Capture the cell that displays the provided text and extract its (x, y) central coordinate. 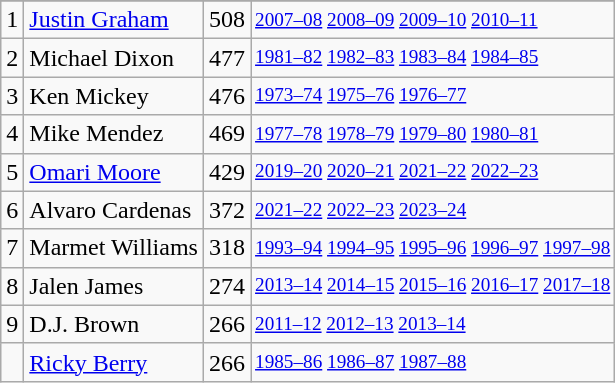
Omari Moore (114, 172)
274 (226, 286)
Ricky Berry (114, 362)
477 (226, 58)
8 (12, 286)
Justin Graham (114, 20)
1981–82 1982–83 1983–84 1984–85 (432, 58)
3 (12, 96)
2011–12 2012–13 2013–14 (432, 324)
1977–78 1978–79 1979–80 1980–81 (432, 134)
7 (12, 248)
1 (12, 20)
Alvaro Cardenas (114, 210)
9 (12, 324)
372 (226, 210)
476 (226, 96)
2 (12, 58)
2007–08 2008–09 2009–10 2010–11 (432, 20)
2019–20 2020–21 2021–22 2022–23 (432, 172)
1973–74 1975–76 1976–77 (432, 96)
5 (12, 172)
6 (12, 210)
429 (226, 172)
Michael Dixon (114, 58)
508 (226, 20)
1993–94 1994–95 1995–96 1996–97 1997–98 (432, 248)
2021–22 2022–23 2023–24 (432, 210)
1985–86 1986–87 1987–88 (432, 362)
Mike Mendez (114, 134)
Jalen James (114, 286)
D.J. Brown (114, 324)
318 (226, 248)
Marmet Williams (114, 248)
469 (226, 134)
4 (12, 134)
2013–14 2014–15 2015–16 2016–17 2017–18 (432, 286)
Ken Mickey (114, 96)
